For the text-containing cell, return its midpoint in [x, y] coordinate format. 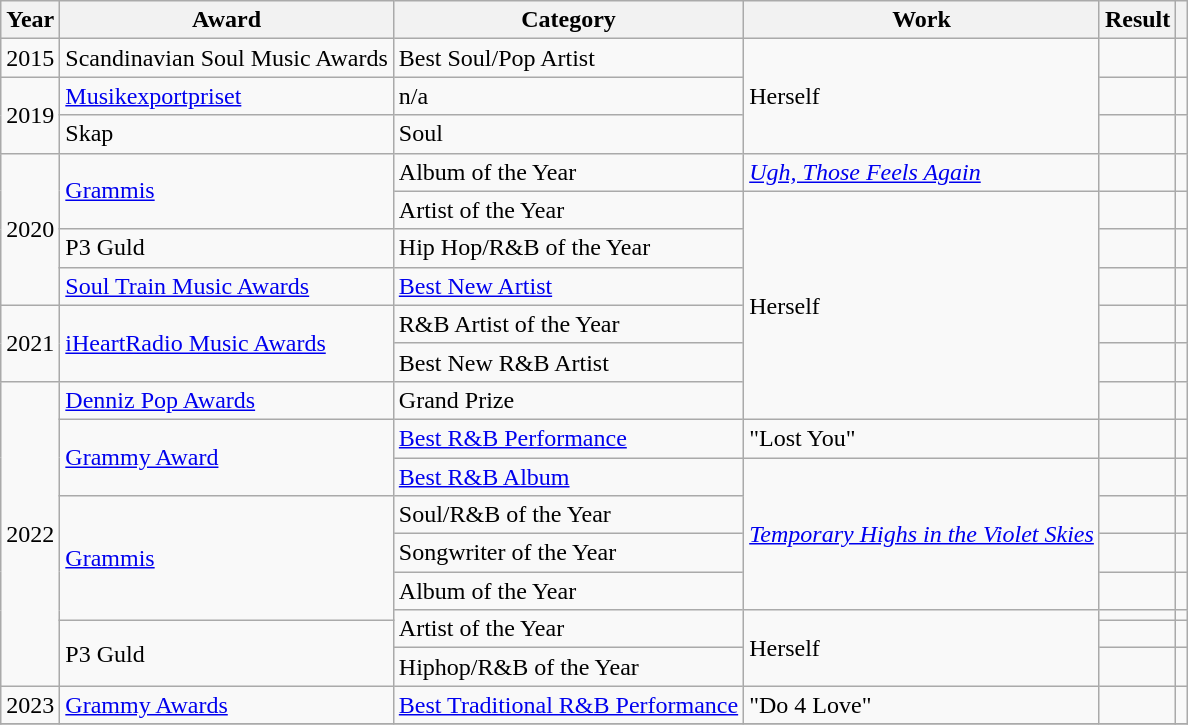
Temporary Highs in the Violet Skies [922, 534]
Soul [568, 134]
Grand Prize [568, 400]
2019 [30, 115]
Denniz Pop Awards [226, 400]
Skap [226, 134]
Soul Train Music Awards [226, 286]
Best Traditional R&B Performance [568, 705]
2020 [30, 229]
iHeartRadio Music Awards [226, 343]
Soul/R&B of the Year [568, 515]
Year [30, 20]
"Do 4 Love" [922, 705]
n/a [568, 96]
"Lost You" [922, 438]
Musikexportpriset [226, 96]
Best R&B Album [568, 477]
R&B Artist of the Year [568, 324]
Scandinavian Soul Music Awards [226, 58]
Best New Artist [568, 286]
2022 [30, 533]
Category [568, 20]
Award [226, 20]
2015 [30, 58]
Grammy Award [226, 457]
Best New R&B Artist [568, 362]
Hip Hop/R&B of the Year [568, 248]
Songwriter of the Year [568, 553]
Work [922, 20]
Best Soul/Pop Artist [568, 58]
Best R&B Performance [568, 438]
Result [1137, 20]
Hiphop/R&B of the Year [568, 667]
2021 [30, 343]
Grammy Awards [226, 705]
2023 [30, 705]
Ugh, Those Feels Again [922, 172]
